Find where the given text appears and provide that cell's center as [x, y] coordinate. 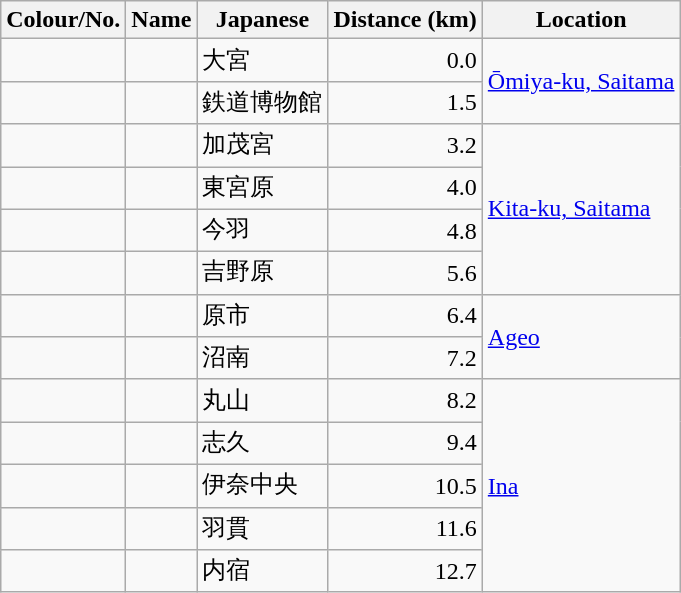
Location [581, 20]
羽貫 [262, 528]
9.4 [405, 444]
4.0 [405, 188]
8.2 [405, 400]
志久 [262, 444]
鉄道博物館 [262, 102]
大宮 [262, 60]
内宿 [262, 572]
Ōmiya-ku, Saitama [581, 82]
12.7 [405, 572]
4.8 [405, 230]
Japanese [262, 20]
Distance (km) [405, 20]
加茂宮 [262, 146]
東宮原 [262, 188]
10.5 [405, 486]
6.4 [405, 316]
沼南 [262, 358]
Ageo [581, 336]
0.0 [405, 60]
1.5 [405, 102]
原市 [262, 316]
今羽 [262, 230]
Name [162, 20]
伊奈中央 [262, 486]
Colour/No. [64, 20]
Kita-ku, Saitama [581, 209]
3.2 [405, 146]
11.6 [405, 528]
吉野原 [262, 274]
Ina [581, 486]
7.2 [405, 358]
丸山 [262, 400]
5.6 [405, 274]
